Pinpoint the cell where the given text exists, returning its [X, Y] midpoint coordinate. 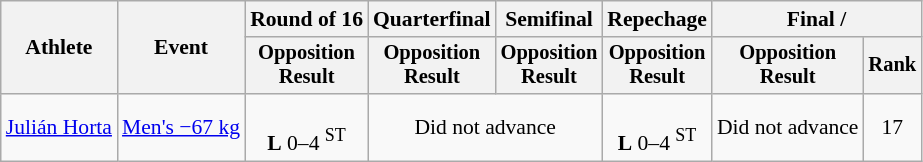
Quarterfinal [432, 19]
17 [892, 128]
Semifinal [550, 19]
Athlete [59, 48]
Final / [816, 19]
Men's −67 kg [181, 128]
Julián Horta [59, 128]
Rank [892, 66]
Round of 16 [306, 19]
Repechage [657, 19]
Event [181, 48]
